For the text-containing cell, return its midpoint in (X, Y) coordinate format. 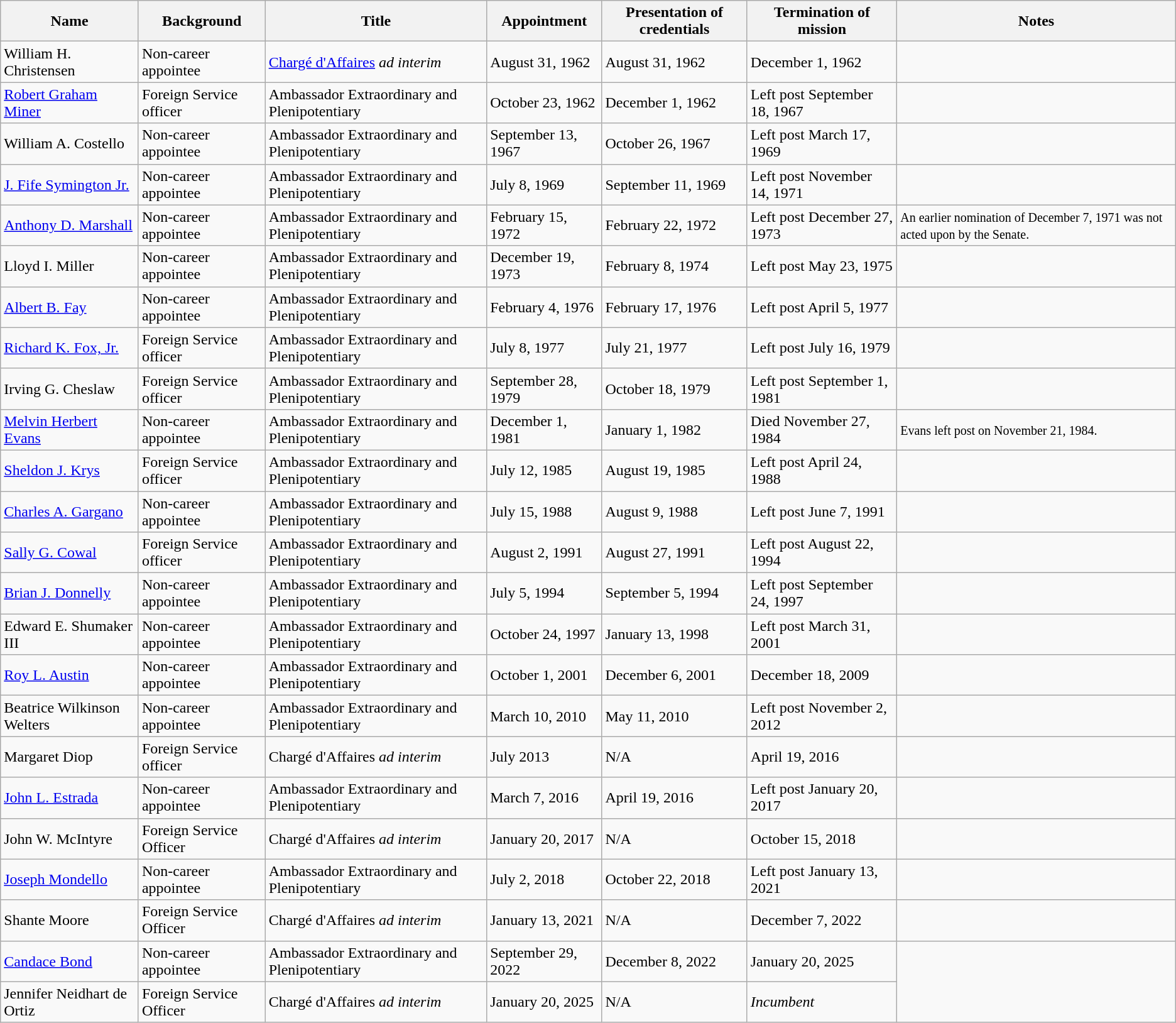
July 5, 1994 (544, 593)
October 22, 2018 (675, 880)
Richard K. Fox, Jr. (70, 348)
July 2013 (544, 757)
Left post March 17, 1969 (822, 143)
Shante Moore (70, 920)
Left post September 18, 1967 (822, 103)
February 4, 1976 (544, 307)
Left post September 1, 1981 (822, 388)
December 8, 2022 (675, 961)
October 23, 1962 (544, 103)
September 11, 1969 (675, 185)
John L. Estrada (70, 798)
Died November 27, 1984 (822, 430)
August 2, 1991 (544, 553)
July 12, 1985 (544, 470)
September 5, 1994 (675, 593)
Appointment (544, 21)
Left post May 23, 1975 (822, 266)
Left post November 2, 2012 (822, 716)
Left post January 20, 2017 (822, 798)
Termination of mission (822, 21)
Notes (1037, 21)
July 2, 2018 (544, 880)
December 18, 2009 (822, 675)
July 21, 1977 (675, 348)
Albert B. Fay (70, 307)
September 29, 2022 (544, 961)
Title (376, 21)
February 15, 1972 (544, 225)
December 7, 2022 (822, 920)
Evans left post on November 21, 1984. (1037, 430)
Background (202, 21)
Irving G. Cheslaw (70, 388)
February 17, 1976 (675, 307)
Left post August 22, 1994 (822, 553)
August 27, 1991 (675, 553)
July 15, 1988 (544, 511)
Candace Bond (70, 961)
An earlier nomination of December 7, 1971 was not acted upon by the Senate. (1037, 225)
February 8, 1974 (675, 266)
Edward E. Shumaker III (70, 635)
Roy L. Austin (70, 675)
March 10, 2010 (544, 716)
August 19, 1985 (675, 470)
Left post December 27, 1973 (822, 225)
December 19, 1973 (544, 266)
Jennifer Neidhart de Ortiz (70, 1002)
July 8, 1977 (544, 348)
John W. McIntyre (70, 838)
Name (70, 21)
January 20, 2017 (544, 838)
Left post July 16, 1979 (822, 348)
August 9, 1988 (675, 511)
January 13, 2021 (544, 920)
October 1, 2001 (544, 675)
Joseph Mondello (70, 880)
May 11, 2010 (675, 716)
Robert Graham Miner (70, 103)
Left post November 14, 1971 (822, 185)
October 26, 1967 (675, 143)
September 28, 1979 (544, 388)
Brian J. Donnelly (70, 593)
December 1, 1981 (544, 430)
February 22, 1972 (675, 225)
Sally G. Cowal (70, 553)
Charles A. Gargano (70, 511)
July 8, 1969 (544, 185)
September 13, 1967 (544, 143)
Left post January 13, 2021 (822, 880)
January 1, 1982 (675, 430)
October 24, 1997 (544, 635)
Sheldon J. Krys (70, 470)
Presentation of credentials (675, 21)
Left post April 24, 1988 (822, 470)
Left post April 5, 1977 (822, 307)
January 13, 1998 (675, 635)
Margaret Diop (70, 757)
December 6, 2001 (675, 675)
Anthony D. Marshall (70, 225)
Beatrice Wilkinson Welters (70, 716)
Left post March 31, 2001 (822, 635)
William A. Costello (70, 143)
William H. Christensen (70, 62)
Melvin Herbert Evans (70, 430)
Left post September 24, 1997 (822, 593)
March 7, 2016 (544, 798)
Lloyd I. Miller (70, 266)
October 18, 1979 (675, 388)
J. Fife Symington Jr. (70, 185)
Incumbent (822, 1002)
October 15, 2018 (822, 838)
Left post June 7, 1991 (822, 511)
